From the cell containing the given text, extract its center point as [x, y] coordinate. 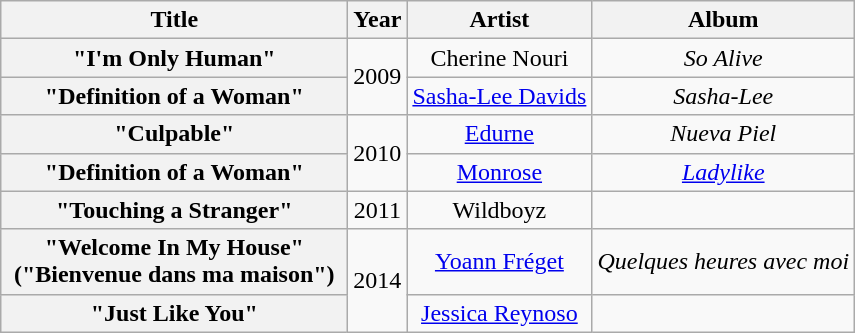
Ladylike [724, 172]
2011 [378, 210]
Year [378, 20]
Album [724, 20]
So Alive [724, 58]
"Just Like You" [174, 313]
Wildboyz [500, 210]
"Welcome In My House" ("Bienvenue dans ma maison") [174, 262]
2014 [378, 280]
Sasha-Lee Davids [500, 96]
2009 [378, 77]
"I'm Only Human" [174, 58]
2010 [378, 153]
Artist [500, 20]
Monrose [500, 172]
"Culpable" [174, 134]
Quelques heures avec moi [724, 262]
Title [174, 20]
Jessica Reynoso [500, 313]
Sasha-Lee [724, 96]
Edurne [500, 134]
Nueva Piel [724, 134]
"Touching a Stranger" [174, 210]
Yoann Fréget [500, 262]
Cherine Nouri [500, 58]
